Pinpoint the cell where the given text exists, returning its [x, y] midpoint coordinate. 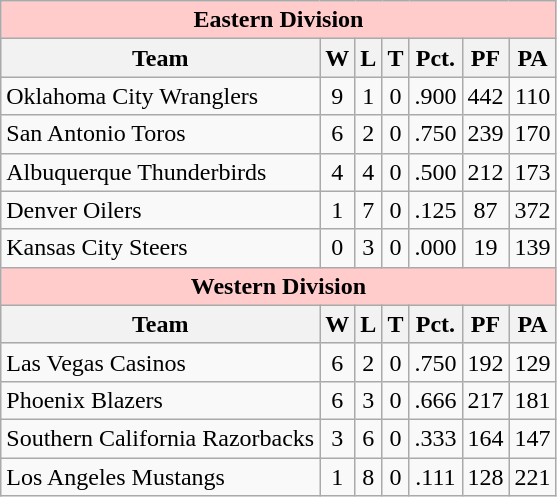
Eastern Division [278, 20]
7 [368, 210]
Denver Oilers [160, 210]
San Antonio Toros [160, 134]
239 [486, 134]
.125 [436, 210]
Western Division [278, 286]
19 [486, 248]
147 [532, 438]
221 [532, 477]
Albuquerque Thunderbirds [160, 172]
.500 [436, 172]
87 [486, 210]
170 [532, 134]
8 [368, 477]
192 [486, 362]
164 [486, 438]
.666 [436, 400]
9 [338, 96]
129 [532, 362]
.111 [436, 477]
110 [532, 96]
128 [486, 477]
Kansas City Steers [160, 248]
.000 [436, 248]
Las Vegas Casinos [160, 362]
Southern California Razorbacks [160, 438]
181 [532, 400]
Los Angeles Mustangs [160, 477]
Phoenix Blazers [160, 400]
217 [486, 400]
442 [486, 96]
372 [532, 210]
173 [532, 172]
Oklahoma City Wranglers [160, 96]
139 [532, 248]
.900 [436, 96]
212 [486, 172]
.333 [436, 438]
